Search for the cell housing the specified text and yield its (x, y) center coordinate. 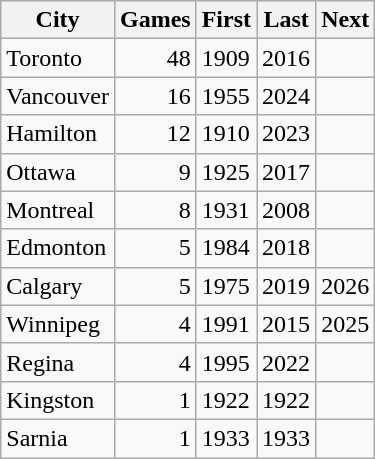
Winnipeg (58, 324)
1910 (226, 134)
Games (155, 20)
2019 (286, 286)
Ottawa (58, 172)
1995 (226, 362)
Kingston (58, 400)
Edmonton (58, 248)
2018 (286, 248)
2008 (286, 210)
City (58, 20)
Montreal (58, 210)
Calgary (58, 286)
Sarnia (58, 438)
2023 (286, 134)
Last (286, 20)
8 (155, 210)
Vancouver (58, 96)
2026 (346, 286)
1991 (226, 324)
1931 (226, 210)
12 (155, 134)
1955 (226, 96)
2015 (286, 324)
First (226, 20)
9 (155, 172)
2017 (286, 172)
1909 (226, 58)
1984 (226, 248)
Next (346, 20)
Regina (58, 362)
16 (155, 96)
Toronto (58, 58)
48 (155, 58)
1925 (226, 172)
Hamilton (58, 134)
1975 (226, 286)
2022 (286, 362)
2025 (346, 324)
2016 (286, 58)
2024 (286, 96)
